Find where the given text appears and provide that cell's center as (x, y) coordinate. 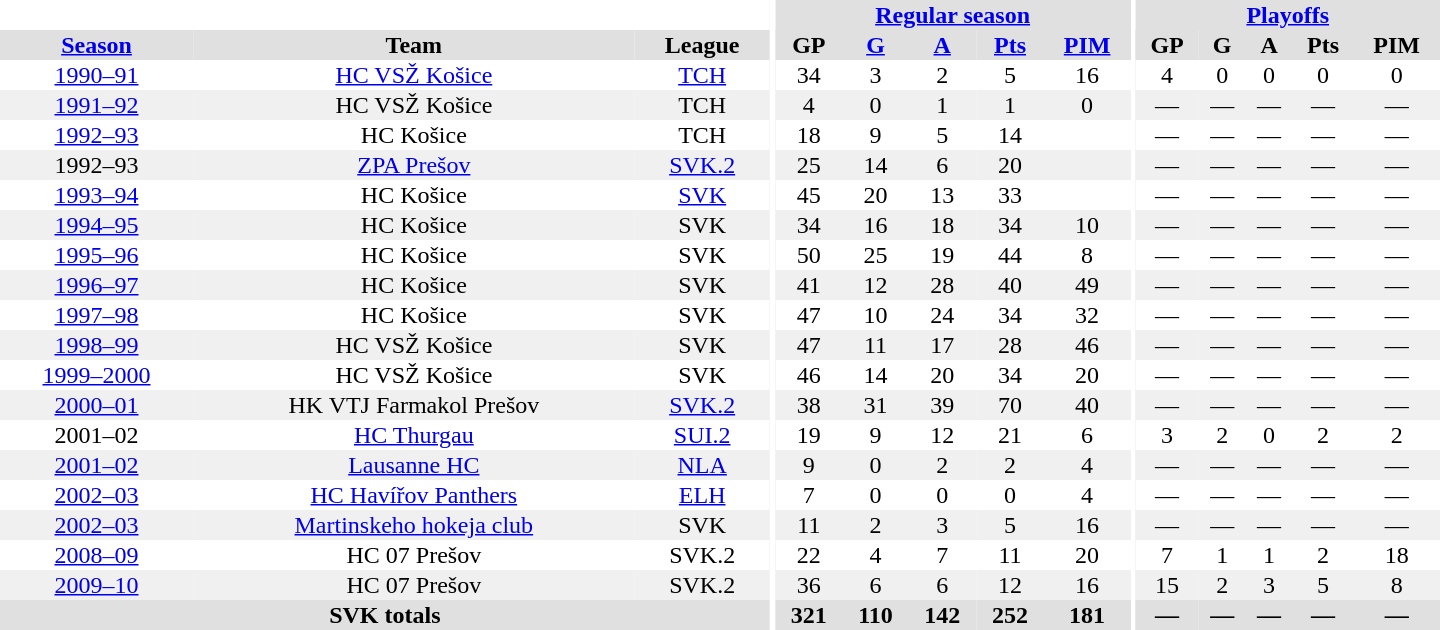
1993–94 (96, 195)
2000–01 (96, 405)
1996–97 (96, 285)
44 (1010, 255)
Martinskeho hokeja club (414, 525)
SVK totals (385, 615)
1998–99 (96, 345)
Team (414, 45)
321 (809, 615)
17 (942, 345)
SUI.2 (702, 435)
252 (1010, 615)
50 (809, 255)
45 (809, 195)
League (702, 45)
1995–96 (96, 255)
142 (942, 615)
49 (1087, 285)
38 (809, 405)
1994–95 (96, 225)
41 (809, 285)
HC Havířov Panthers (414, 495)
Season (96, 45)
1999–2000 (96, 375)
2008–09 (96, 555)
36 (809, 585)
1991–92 (96, 105)
15 (1168, 585)
Playoffs (1288, 15)
181 (1087, 615)
22 (809, 555)
1997–98 (96, 315)
ELH (702, 495)
HC Thurgau (414, 435)
Lausanne HC (414, 465)
HK VTJ Farmakol Prešov (414, 405)
24 (942, 315)
13 (942, 195)
70 (1010, 405)
110 (876, 615)
2009–10 (96, 585)
ZPA Prešov (414, 165)
NLA (702, 465)
1990–91 (96, 75)
Regular season (952, 15)
21 (1010, 435)
39 (942, 405)
31 (876, 405)
32 (1087, 315)
33 (1010, 195)
